Capture the cell that displays the provided text and extract its (X, Y) central coordinate. 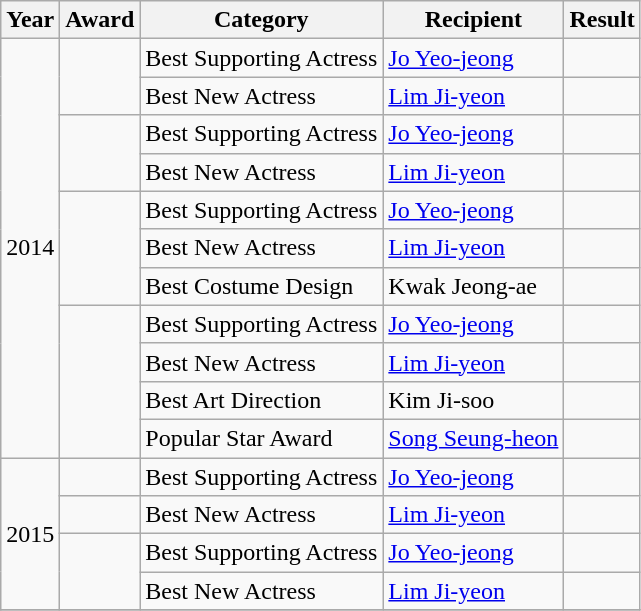
Award (100, 20)
Year (30, 20)
Result (602, 20)
Popular Star Award (262, 438)
Category (262, 20)
2015 (30, 534)
Kwak Jeong-ae (474, 286)
2014 (30, 248)
Best Costume Design (262, 286)
Song Seung-heon (474, 438)
Recipient (474, 20)
Kim Ji-soo (474, 400)
Best Art Direction (262, 400)
